Detect which cell encompasses the target text, then output its [x, y] center coordinate. 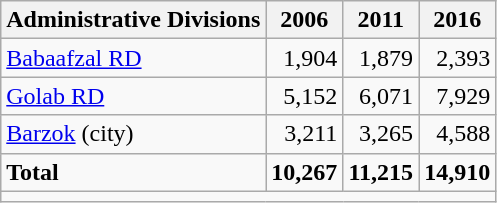
7,929 [458, 96]
Administrative Divisions [134, 20]
10,267 [304, 172]
3,265 [381, 134]
6,071 [381, 96]
2011 [381, 20]
5,152 [304, 96]
Total [134, 172]
14,910 [458, 172]
2016 [458, 20]
1,879 [381, 58]
2,393 [458, 58]
4,588 [458, 134]
Golab RD [134, 96]
2006 [304, 20]
3,211 [304, 134]
11,215 [381, 172]
Babaafzal RD [134, 58]
Barzok (city) [134, 134]
1,904 [304, 58]
